Output the [X, Y] coordinate of the center of the cell containing the given text.  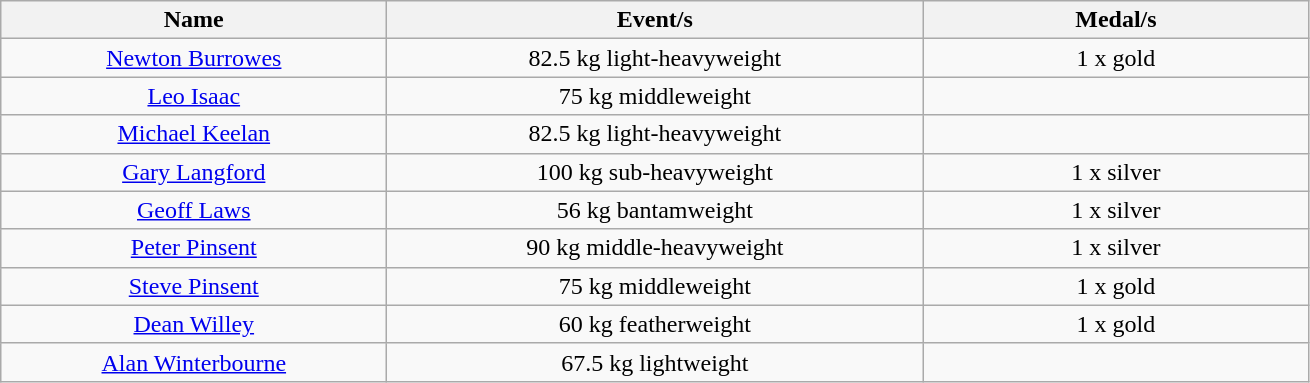
Gary Langford [194, 172]
Name [194, 20]
60 kg featherweight [655, 324]
Michael Keelan [194, 134]
Dean Willey [194, 324]
Event/s [655, 20]
67.5 kg lightweight [655, 362]
90 kg middle-heavyweight [655, 248]
Geoff Laws [194, 210]
Leo Isaac [194, 96]
56 kg bantamweight [655, 210]
Medal/s [1116, 20]
Peter Pinsent [194, 248]
Newton Burrowes [194, 58]
100 kg sub-heavyweight [655, 172]
Steve Pinsent [194, 286]
Alan Winterbourne [194, 362]
